Scan for the cell matching the given text and deliver its (x, y) coordinate at center. 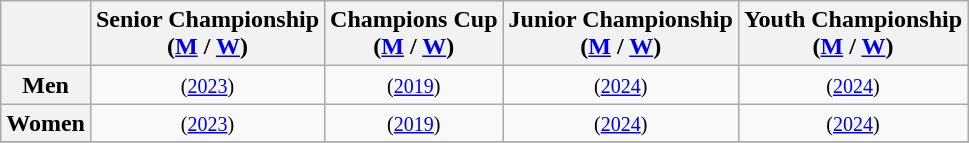
Men (46, 85)
Youth Championship(M / W) (852, 34)
Champions Cup(M / W) (414, 34)
Senior Championship(M / W) (207, 34)
Women (46, 123)
Junior Championship(M / W) (620, 34)
